Detect which cell encompasses the target text, then output its [x, y] center coordinate. 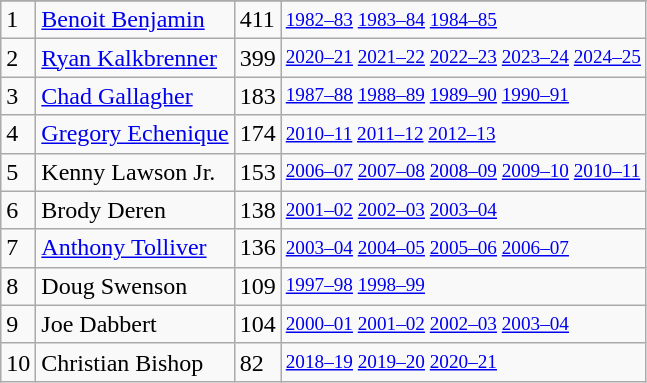
8 [18, 286]
2010–11 2011–12 2012–13 [463, 134]
7 [18, 248]
2018–19 2019–20 2020–21 [463, 362]
Anthony Tolliver [135, 248]
2 [18, 58]
Doug Swenson [135, 286]
2020–21 2021–22 2022–23 2023–24 2024–25 [463, 58]
3 [18, 96]
Kenny Lawson Jr. [135, 172]
82 [258, 362]
4 [18, 134]
10 [18, 362]
1 [18, 20]
174 [258, 134]
1997–98 1998–99 [463, 286]
Christian Bishop [135, 362]
411 [258, 20]
2000–01 2001–02 2002–03 2003–04 [463, 324]
Benoit Benjamin [135, 20]
399 [258, 58]
Gregory Echenique [135, 134]
104 [258, 324]
1987–88 1988–89 1989–90 1990–91 [463, 96]
2001–02 2002–03 2003–04 [463, 210]
2006–07 2007–08 2008–09 2009–10 2010–11 [463, 172]
2003–04 2004–05 2005–06 2006–07 [463, 248]
153 [258, 172]
1982–83 1983–84 1984–85 [463, 20]
6 [18, 210]
5 [18, 172]
136 [258, 248]
Joe Dabbert [135, 324]
9 [18, 324]
183 [258, 96]
Ryan Kalkbrenner [135, 58]
138 [258, 210]
Chad Gallagher [135, 96]
109 [258, 286]
Brody Deren [135, 210]
